Return (x, y) of the center of cell containing provided text 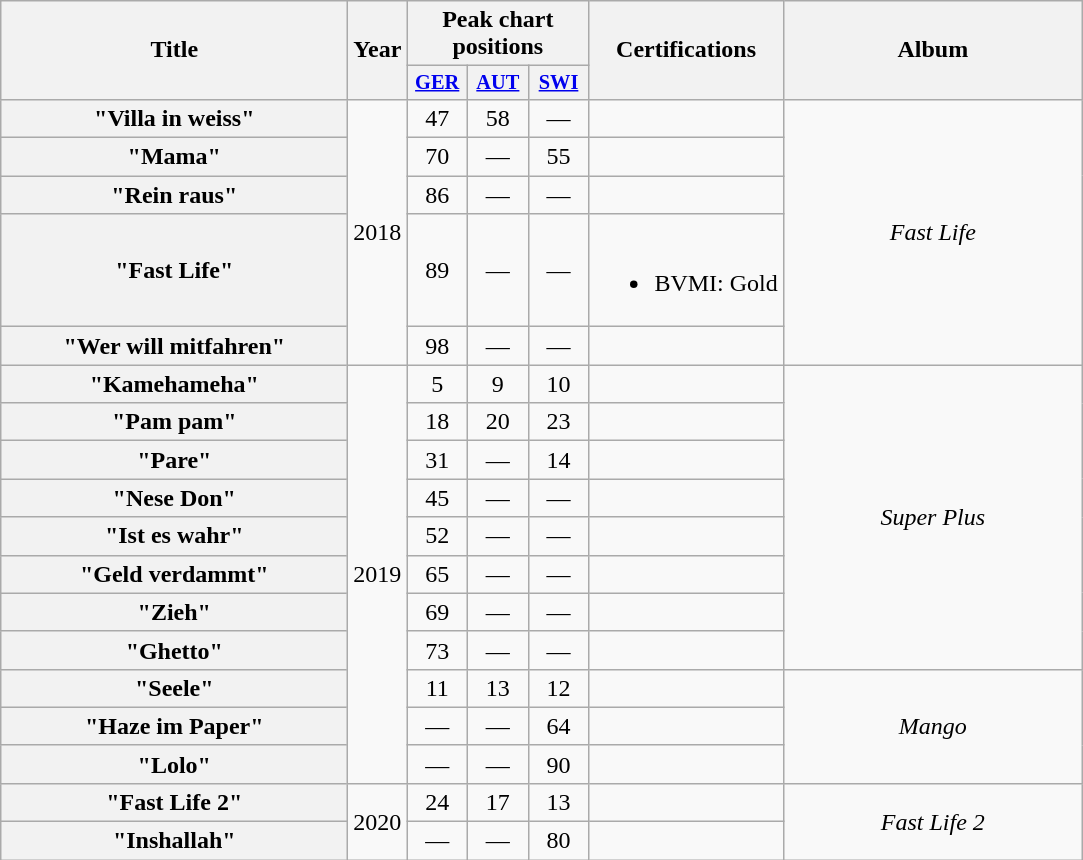
80 (558, 841)
"Ghetto" (174, 650)
12 (558, 688)
"Pam pam" (174, 422)
47 (438, 118)
17 (498, 802)
Fast Life 2 (932, 821)
20 (498, 422)
55 (558, 157)
89 (438, 270)
31 (438, 460)
45 (438, 498)
2018 (378, 232)
"Kamehameha" (174, 384)
14 (558, 460)
"Pare" (174, 460)
65 (438, 574)
"Mama" (174, 157)
98 (438, 346)
2019 (378, 574)
"Fast Life" (174, 270)
Mango (932, 726)
"Villa in weiss" (174, 118)
5 (438, 384)
Album (932, 50)
73 (438, 650)
"Seele" (174, 688)
Year (378, 50)
"Geld verdammt" (174, 574)
Fast Life (932, 232)
"Rein raus" (174, 195)
90 (558, 764)
Certifications (686, 50)
Super Plus (932, 517)
"Inshallah" (174, 841)
2020 (378, 821)
86 (438, 195)
"Haze im Paper" (174, 726)
23 (558, 422)
GER (438, 83)
69 (438, 612)
70 (438, 157)
"Nese Don" (174, 498)
"Lolo" (174, 764)
SWI (558, 83)
11 (438, 688)
Peak chart positions (498, 34)
58 (498, 118)
"Ist es wahr" (174, 536)
24 (438, 802)
"Fast Life 2" (174, 802)
52 (438, 536)
"Zieh" (174, 612)
Title (174, 50)
9 (498, 384)
18 (438, 422)
64 (558, 726)
BVMI: Gold (686, 270)
AUT (498, 83)
"Wer will mitfahren" (174, 346)
10 (558, 384)
